Locate the cell with the specified text and output its (X, Y) center coordinate. 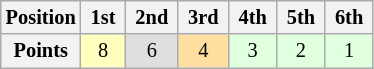
6th (349, 17)
1 (349, 51)
8 (104, 51)
5th (301, 17)
2nd (152, 17)
1st (104, 17)
Points (41, 51)
Position (41, 17)
4th (253, 17)
3 (253, 51)
2 (301, 51)
4 (203, 51)
6 (152, 51)
3rd (203, 17)
